Find where the given text appears and provide that cell's center as (X, Y) coordinate. 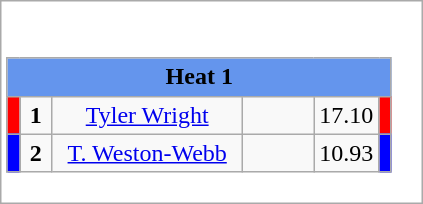
10.93 (346, 153)
Heat 1 (199, 77)
1 (36, 115)
17.10 (346, 115)
Heat 1 1 Tyler Wright 17.10 2 T. Weston-Webb 10.93 (212, 102)
2 (36, 153)
Tyler Wright (148, 115)
T. Weston-Webb (148, 153)
